Identify which cell holds the provided text, then report its [x, y] central coordinate. 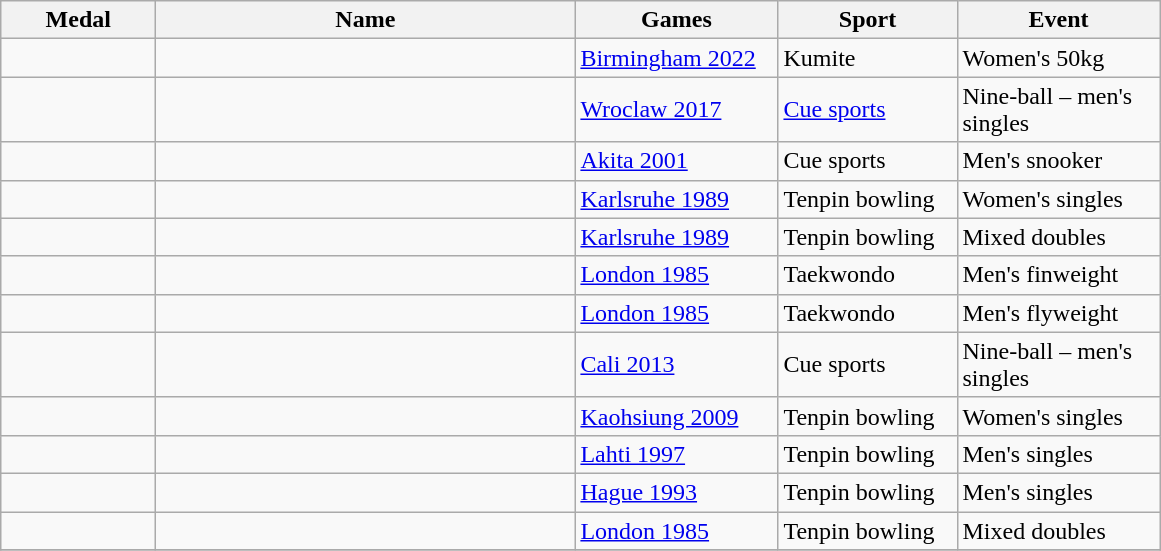
Wroclaw 2017 [676, 110]
Sport [868, 20]
Men's snooker [1058, 161]
Kaohsiung 2009 [676, 416]
Men's finweight [1058, 275]
Hague 1993 [676, 492]
Kumite [868, 58]
Event [1058, 20]
Women's 50kg [1058, 58]
Men's flyweight [1058, 313]
Birmingham 2022 [676, 58]
Lahti 1997 [676, 454]
Cali 2013 [676, 364]
Name [366, 20]
Games [676, 20]
Medal [78, 20]
Akita 2001 [676, 161]
